Extract the [X, Y] coordinate from the center of the cell holding the provided text.  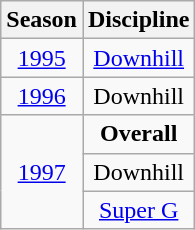
1996 [42, 96]
1995 [42, 58]
Overall [138, 134]
Season [42, 20]
1997 [42, 172]
Discipline [138, 20]
Super G [138, 210]
